Extract the [x, y] coordinate from the center of the cell holding the provided text.  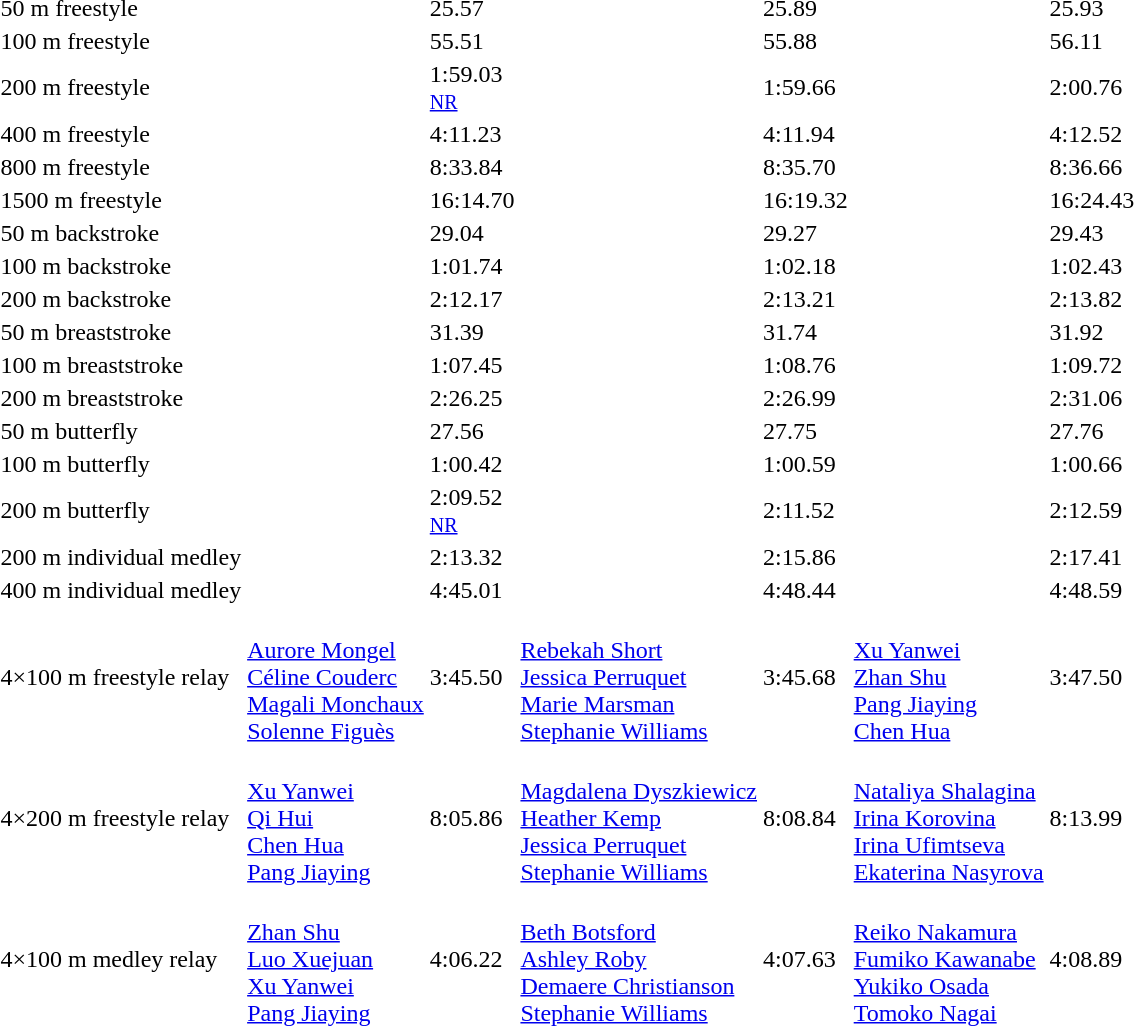
1:02.18 [806, 266]
2:11.52 [806, 510]
1:01.74 [472, 266]
1:00.59 [806, 464]
2:13.32 [472, 557]
1:59.03 NR [472, 88]
27.56 [472, 431]
Xu YanweiQi HuiChen HuaPang Jiaying [336, 818]
8:33.84 [472, 167]
Magdalena DyszkiewiczHeather KempJessica PerruquetStephanie Williams [639, 818]
3:45.68 [806, 677]
Xu YanweiZhan ShuPang JiayingChen Hua [948, 677]
4:11.23 [472, 134]
16:19.32 [806, 200]
29.04 [472, 233]
8:05.86 [472, 818]
2:09.52 NR [472, 510]
8:08.84 [806, 818]
Aurore MongelCéline CoudercMagali MonchauxSolenne Figuès [336, 677]
4:11.94 [806, 134]
2:12.17 [472, 299]
Rebekah ShortJessica PerruquetMarie MarsmanStephanie Williams [639, 677]
1:00.42 [472, 464]
55.88 [806, 41]
Nataliya ShalaginaIrina KorovinaIrina UfimtsevaEkaterina Nasyrova [948, 818]
4:45.01 [472, 590]
2:26.25 [472, 398]
55.51 [472, 41]
27.75 [806, 431]
4:48.44 [806, 590]
8:35.70 [806, 167]
2:13.21 [806, 299]
2:26.99 [806, 398]
16:14.70 [472, 200]
1:08.76 [806, 365]
3:45.50 [472, 677]
31.39 [472, 332]
2:15.86 [806, 557]
29.27 [806, 233]
1:07.45 [472, 365]
31.74 [806, 332]
1:59.66 [806, 88]
